Identify which cell holds the provided text, then report its (x, y) central coordinate. 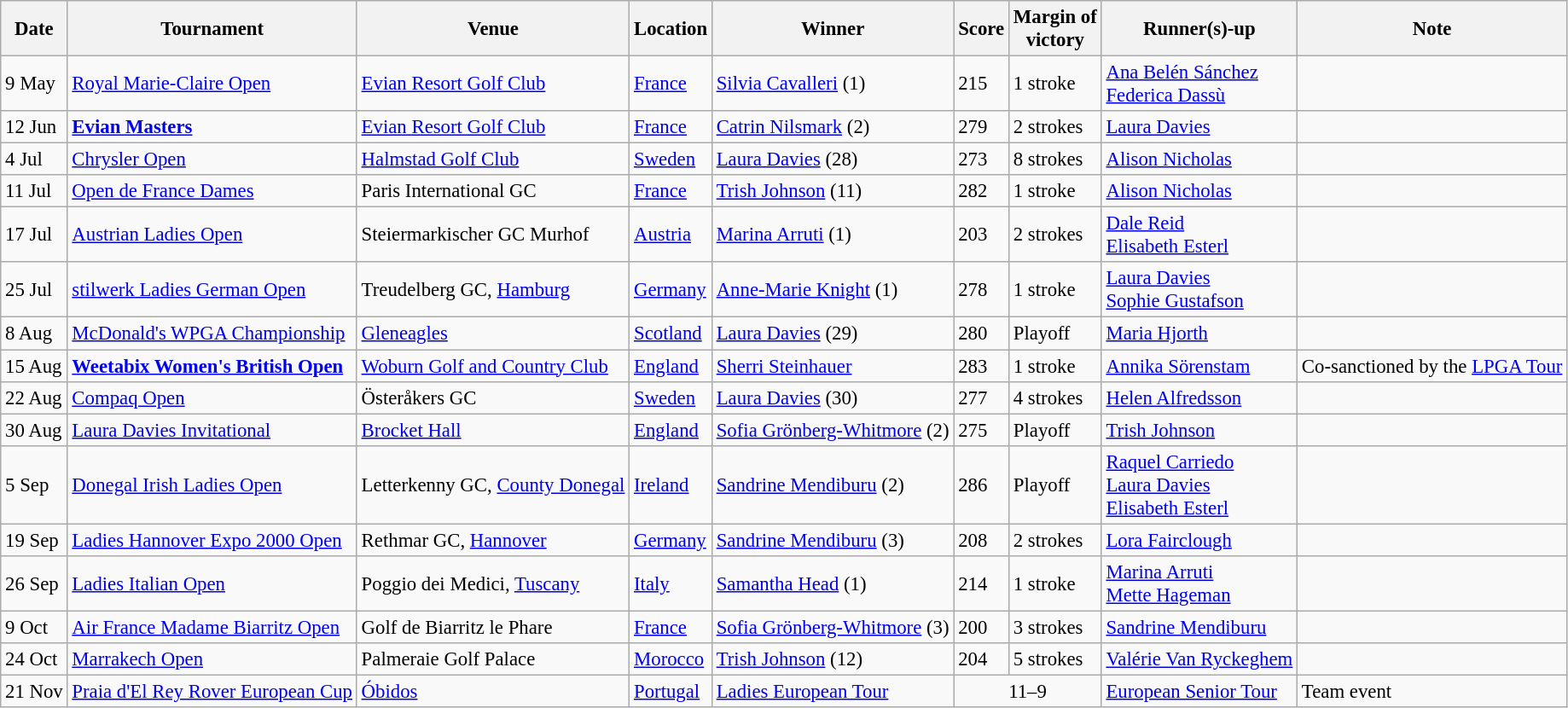
Annika Sörenstam (1199, 366)
Sandrine Mendiburu (1199, 627)
17 Jul (34, 235)
5 strokes (1054, 659)
283 (981, 366)
Score (981, 29)
12 Jun (34, 127)
4 Jul (34, 160)
Location (671, 29)
9 May (34, 84)
Lora Fairclough (1199, 540)
Evian Masters (212, 127)
8 strokes (1054, 160)
Steiermarkischer GC Murhof (493, 235)
282 (981, 191)
11–9 (1027, 691)
Team event (1432, 691)
Österåkers GC (493, 398)
McDonald's WPGA Championship (212, 334)
Helen Alfredsson (1199, 398)
Marina Arruti Mette Hageman (1199, 583)
4 strokes (1054, 398)
200 (981, 627)
Austria (671, 235)
European Senior Tour (1199, 691)
Co-sanctioned by the LPGA Tour (1432, 366)
Woburn Golf and Country Club (493, 366)
277 (981, 398)
Rethmar GC, Hannover (493, 540)
Ladies European Tour (833, 691)
Ladies Italian Open (212, 583)
280 (981, 334)
278 (981, 290)
Gleneagles (493, 334)
Portugal (671, 691)
22 Aug (34, 398)
203 (981, 235)
Ana Belén Sánchez Federica Dassù (1199, 84)
Maria Hjorth (1199, 334)
Sandrine Mendiburu (2) (833, 485)
11 Jul (34, 191)
Air France Madame Biarritz Open (212, 627)
19 Sep (34, 540)
Austrian Ladies Open (212, 235)
Trish Johnson (12) (833, 659)
Praia d'El Rey Rover European Cup (212, 691)
Ladies Hannover Expo 2000 Open (212, 540)
3 strokes (1054, 627)
Sandrine Mendiburu (3) (833, 540)
Palmeraie Golf Palace (493, 659)
Laura Davies (30) (833, 398)
Royal Marie-Claire Open (212, 84)
Margin ofvictory (1054, 29)
208 (981, 540)
Brocket Hall (493, 430)
Poggio dei Medici, Tuscany (493, 583)
Catrin Nilsmark (2) (833, 127)
275 (981, 430)
Trish Johnson (1199, 430)
279 (981, 127)
8 Aug (34, 334)
Scotland (671, 334)
273 (981, 160)
Laura Davies (1199, 127)
Halmstad Golf Club (493, 160)
Open de France Dames (212, 191)
Laura Davies (29) (833, 334)
stilwerk Ladies German Open (212, 290)
30 Aug (34, 430)
Tournament (212, 29)
26 Sep (34, 583)
Weetabix Women's British Open (212, 366)
Trish Johnson (11) (833, 191)
24 Oct (34, 659)
Valérie Van Ryckeghem (1199, 659)
Venue (493, 29)
9 Oct (34, 627)
Date (34, 29)
15 Aug (34, 366)
Raquel Carriedo Laura Davies Elisabeth Esterl (1199, 485)
Winner (833, 29)
5 Sep (34, 485)
204 (981, 659)
286 (981, 485)
Sofia Grönberg-Whitmore (2) (833, 430)
Donegal Irish Ladies Open (212, 485)
Dale Reid Elisabeth Esterl (1199, 235)
Morocco (671, 659)
Marina Arruti (1) (833, 235)
Sofia Grönberg-Whitmore (3) (833, 627)
Compaq Open (212, 398)
Golf de Biarritz le Phare (493, 627)
Laura Davies Sophie Gustafson (1199, 290)
Laura Davies Invitational (212, 430)
21 Nov (34, 691)
25 Jul (34, 290)
Chrysler Open (212, 160)
Sherri Steinhauer (833, 366)
Silvia Cavalleri (1) (833, 84)
Letterkenny GC, County Donegal (493, 485)
Óbidos (493, 691)
215 (981, 84)
Marrakech Open (212, 659)
Samantha Head (1) (833, 583)
Anne-Marie Knight (1) (833, 290)
Laura Davies (28) (833, 160)
Ireland (671, 485)
214 (981, 583)
Treudelberg GC, Hamburg (493, 290)
Runner(s)-up (1199, 29)
Paris International GC (493, 191)
Italy (671, 583)
Note (1432, 29)
